Scan for the cell matching the given text and deliver its (x, y) coordinate at center. 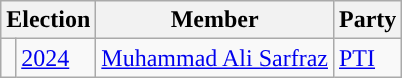
Member (215, 20)
Muhammad Ali Sarfraz (215, 58)
PTI (367, 58)
Election (48, 20)
2024 (56, 58)
Party (367, 20)
